Capture the cell that displays the provided text and extract its (x, y) central coordinate. 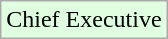
Chief Executive (84, 20)
